Find where the given text appears and provide that cell's center as [X, Y] coordinate. 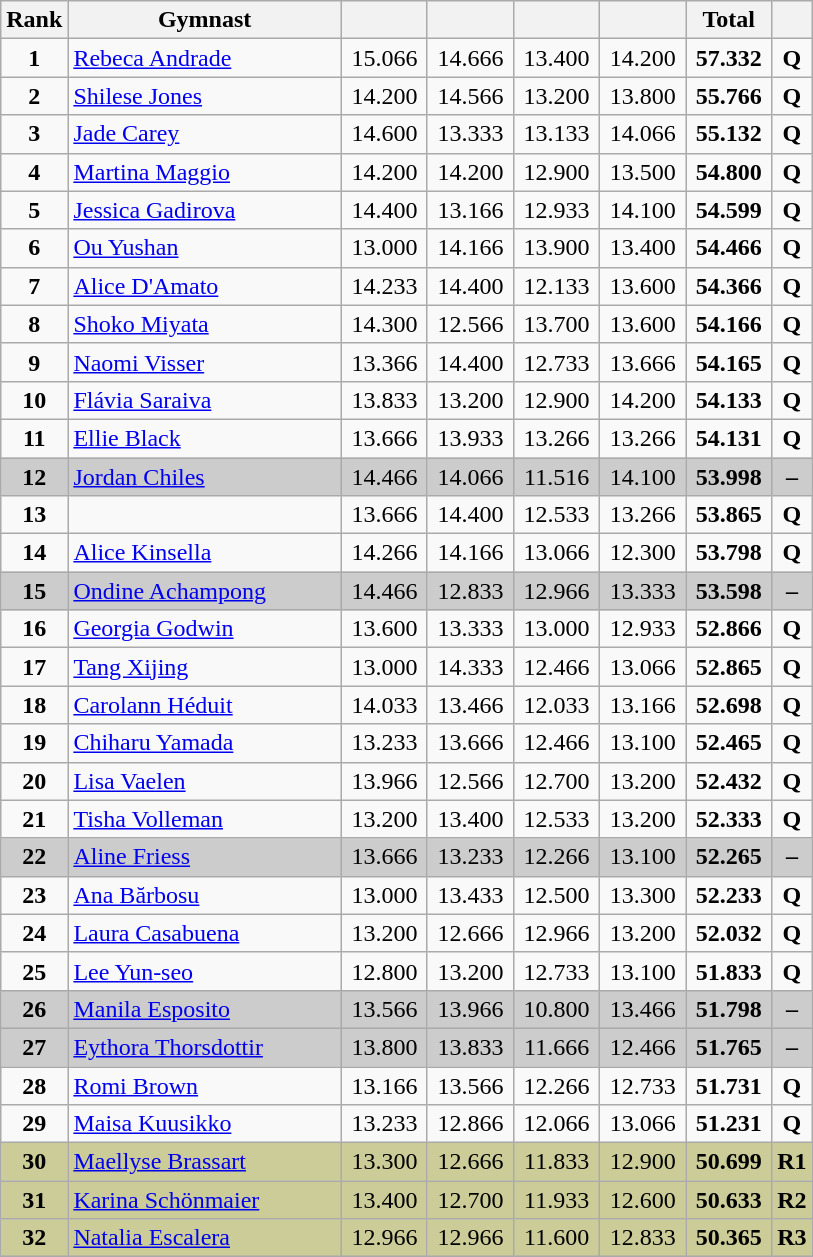
54.800 [729, 172]
10 [34, 400]
6 [34, 248]
51.833 [729, 971]
8 [34, 324]
52.866 [729, 629]
11.516 [557, 477]
13.700 [557, 324]
14.600 [384, 134]
12.300 [643, 553]
21 [34, 819]
Georgia Godwin [205, 629]
2 [34, 96]
12.866 [470, 1124]
Total [729, 20]
Rebeca Andrade [205, 58]
Shoko Miyata [205, 324]
Lisa Vaelen [205, 781]
23 [34, 895]
Jordan Chiles [205, 477]
52.465 [729, 743]
50.633 [729, 1200]
51.731 [729, 1085]
55.766 [729, 96]
15 [34, 591]
Natalia Escalera [205, 1238]
51.231 [729, 1124]
12.800 [384, 971]
12 [34, 477]
52.233 [729, 895]
54.133 [729, 400]
12.133 [557, 286]
13.133 [557, 134]
52.432 [729, 781]
14.333 [470, 667]
12.066 [557, 1124]
1 [34, 58]
53.998 [729, 477]
11.666 [557, 1047]
52.333 [729, 819]
25 [34, 971]
Lee Yun-seo [205, 971]
9 [34, 362]
54.131 [729, 438]
54.366 [729, 286]
20 [34, 781]
31 [34, 1200]
Rank [34, 20]
3 [34, 134]
15.066 [384, 58]
51.765 [729, 1047]
27 [34, 1047]
53.865 [729, 515]
Shilese Jones [205, 96]
52.865 [729, 667]
Gymnast [205, 20]
4 [34, 172]
55.132 [729, 134]
13.366 [384, 362]
Alice D'Amato [205, 286]
Flávia Saraiva [205, 400]
14.266 [384, 553]
22 [34, 857]
14.300 [384, 324]
14.666 [470, 58]
Chiharu Yamada [205, 743]
10.800 [557, 1009]
54.466 [729, 248]
13.433 [470, 895]
54.599 [729, 210]
11 [34, 438]
29 [34, 1124]
12.600 [643, 1200]
R2 [792, 1200]
7 [34, 286]
13.500 [643, 172]
5 [34, 210]
Romi Brown [205, 1085]
16 [34, 629]
Alice Kinsella [205, 553]
11.600 [557, 1238]
12.500 [557, 895]
Ana Bărbosu [205, 895]
50.699 [729, 1162]
R1 [792, 1162]
Karina Schönmaier [205, 1200]
13 [34, 515]
Jade Carey [205, 134]
51.798 [729, 1009]
24 [34, 933]
18 [34, 705]
52.032 [729, 933]
54.166 [729, 324]
28 [34, 1085]
14 [34, 553]
19 [34, 743]
R3 [792, 1238]
11.833 [557, 1162]
14.033 [384, 705]
Ou Yushan [205, 248]
Ondine Achampong [205, 591]
26 [34, 1009]
Maellyse Brassart [205, 1162]
Tisha Volleman [205, 819]
Tang Xijing [205, 667]
Martina Maggio [205, 172]
Naomi Visser [205, 362]
Carolann Héduit [205, 705]
Ellie Black [205, 438]
30 [34, 1162]
Jessica Gadirova [205, 210]
14.566 [470, 96]
54.165 [729, 362]
57.332 [729, 58]
17 [34, 667]
13.933 [470, 438]
50.365 [729, 1238]
Maisa Kuusikko [205, 1124]
Aline Friess [205, 857]
11.933 [557, 1200]
32 [34, 1238]
13.900 [557, 248]
52.265 [729, 857]
Manila Esposito [205, 1009]
14.233 [384, 286]
53.598 [729, 591]
Laura Casabuena [205, 933]
53.798 [729, 553]
52.698 [729, 705]
12.033 [557, 705]
Eythora Thorsdottir [205, 1047]
